Provide the (x, y) coordinate of the cell's center where the given text is located.  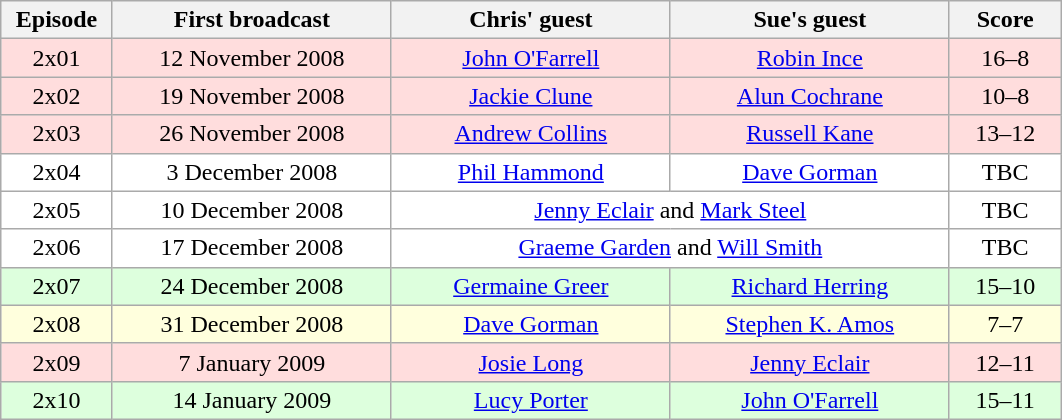
17 December 2008 (252, 248)
10–8 (1005, 96)
Alun Cochrane (810, 96)
Phil Hammond (530, 172)
2x02 (57, 96)
Jenny Eclair and Mark Steel (670, 210)
15–10 (1005, 286)
Sue's guest (810, 20)
12–11 (1005, 362)
Robin Ince (810, 58)
10 December 2008 (252, 210)
Graeme Garden and Will Smith (670, 248)
Stephen K. Amos (810, 324)
26 November 2008 (252, 134)
2x03 (57, 134)
2x07 (57, 286)
13–12 (1005, 134)
12 November 2008 (252, 58)
Richard Herring (810, 286)
31 December 2008 (252, 324)
24 December 2008 (252, 286)
First broadcast (252, 20)
2x04 (57, 172)
Jackie Clune (530, 96)
2x01 (57, 58)
Jenny Eclair (810, 362)
7 January 2009 (252, 362)
16–8 (1005, 58)
2x08 (57, 324)
Germaine Greer (530, 286)
15–11 (1005, 400)
2x05 (57, 210)
Chris' guest (530, 20)
2x09 (57, 362)
19 November 2008 (252, 96)
Episode (57, 20)
14 January 2009 (252, 400)
2x06 (57, 248)
Josie Long (530, 362)
Russell Kane (810, 134)
7–7 (1005, 324)
Score (1005, 20)
2x10 (57, 400)
3 December 2008 (252, 172)
Lucy Porter (530, 400)
Andrew Collins (530, 134)
